From the cell containing the given text, extract its center point as (X, Y) coordinate. 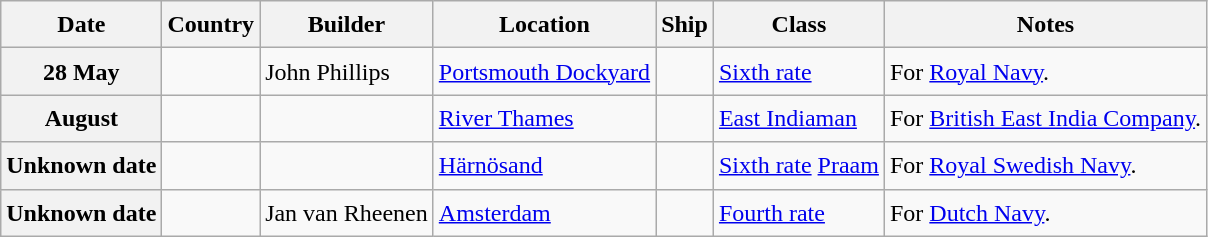
Portsmouth Dockyard (544, 72)
Ship (685, 24)
Härnösand (544, 166)
Class (798, 24)
Sixth rate Praam (798, 166)
Amsterdam (544, 212)
Jan van Rheenen (347, 212)
Country (211, 24)
River Thames (544, 118)
Notes (1045, 24)
Builder (347, 24)
28 May (82, 72)
East Indiaman (798, 118)
August (82, 118)
For Royal Swedish Navy. (1045, 166)
John Phillips (347, 72)
For British East India Company. (1045, 118)
Sixth rate (798, 72)
For Royal Navy. (1045, 72)
Date (82, 24)
Fourth rate (798, 212)
Location (544, 24)
For Dutch Navy. (1045, 212)
